Return [X, Y] of the center of cell containing provided text 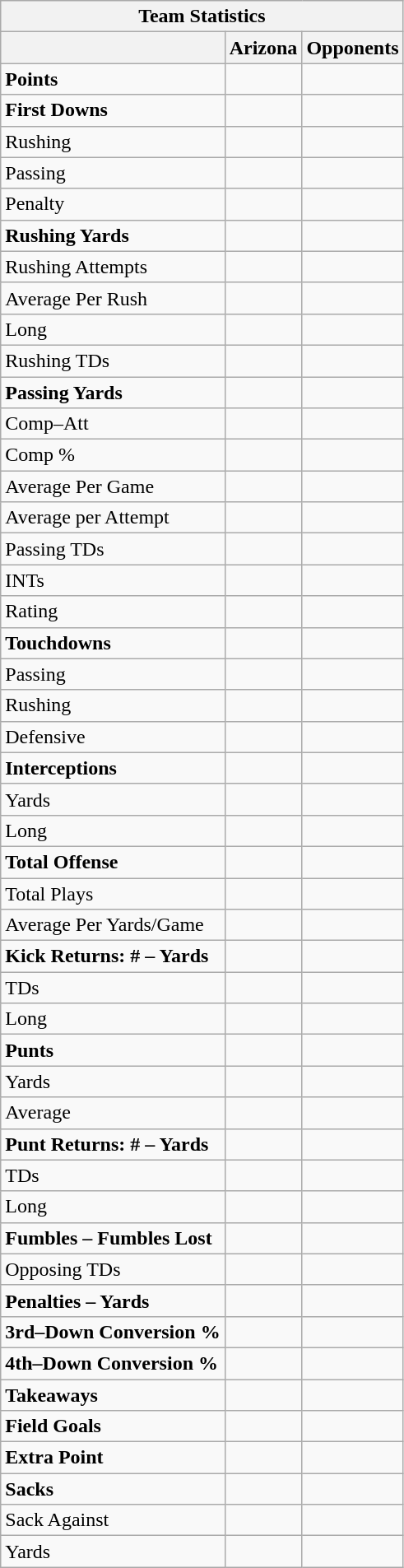
Average Per Game [113, 486]
Penalties – Yards [113, 1300]
Rating [113, 612]
Comp % [113, 455]
INTs [113, 580]
Rushing TDs [113, 361]
Total Offense [113, 862]
Defensive [113, 737]
Takeaways [113, 1395]
Points [113, 79]
Extra Point [113, 1458]
Penalty [113, 204]
Sacks [113, 1489]
Rushing Attempts [113, 267]
Touchdowns [113, 643]
Arizona [263, 48]
Total Plays [113, 893]
Punts [113, 1050]
4th–Down Conversion % [113, 1363]
Opposing TDs [113, 1269]
Team Statistics [202, 16]
Passing TDs [113, 549]
Average [113, 1113]
Average per Attempt [113, 518]
First Downs [113, 110]
Fumbles – Fumbles Lost [113, 1238]
Average Per Rush [113, 298]
Sack Against [113, 1520]
Rushing Yards [113, 235]
Kick Returns: # – Yards [113, 956]
Average Per Yards/Game [113, 925]
3rd–Down Conversion % [113, 1332]
Passing Yards [113, 393]
Field Goals [113, 1426]
Punt Returns: # – Yards [113, 1144]
Comp–Att [113, 424]
Interceptions [113, 768]
Opponents [352, 48]
